Locate the cell with the specified text and output its (x, y) center coordinate. 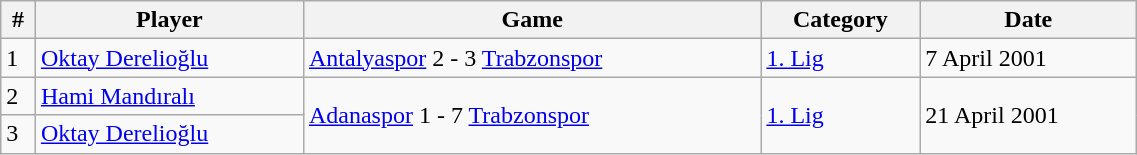
7 April 2001 (1028, 58)
2 (18, 96)
Adanaspor 1 - 7 Trabzonspor (532, 115)
1 (18, 58)
# (18, 20)
Hami Mandıralı (169, 96)
Player (169, 20)
21 April 2001 (1028, 115)
Date (1028, 20)
Category (840, 20)
Antalyaspor 2 - 3 Trabzonspor (532, 58)
3 (18, 134)
Game (532, 20)
